Search for the cell housing the specified text and yield its [X, Y] center coordinate. 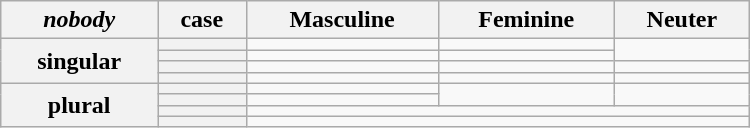
Masculine [342, 20]
nobody [80, 20]
singular [80, 61]
case [202, 20]
plural [80, 105]
Feminine [526, 20]
Neuter [682, 20]
